Pinpoint the cell where the given text exists, returning its [X, Y] midpoint coordinate. 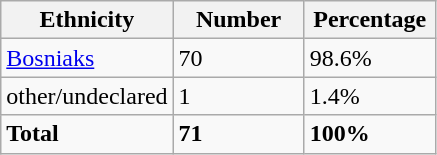
Ethnicity [87, 20]
Bosniaks [87, 58]
Total [87, 134]
71 [238, 134]
Number [238, 20]
other/undeclared [87, 96]
70 [238, 58]
100% [370, 134]
Percentage [370, 20]
98.6% [370, 58]
1.4% [370, 96]
1 [238, 96]
